Return (X, Y) of the center of cell containing provided text 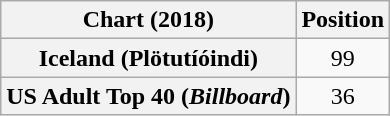
99 (343, 58)
Position (343, 20)
Iceland (Plötutíóindi) (148, 58)
US Adult Top 40 (Billboard) (148, 96)
36 (343, 96)
Chart (2018) (148, 20)
